Find where the given text appears and provide that cell's center as [x, y] coordinate. 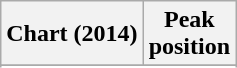
Peakposition [189, 34]
Chart (2014) [72, 34]
